Identify which cell holds the provided text, then report its (X, Y) central coordinate. 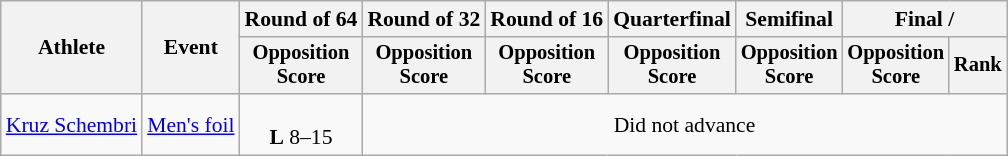
Kruz Schembri (72, 124)
Did not advance (684, 124)
L 8–15 (302, 124)
Round of 64 (302, 19)
Round of 32 (424, 19)
Athlete (72, 48)
Quarterfinal (672, 19)
Semifinal (790, 19)
Final / (924, 19)
Event (190, 48)
Round of 16 (546, 19)
Men's foil (190, 124)
Rank (978, 66)
